Capture the cell that displays the provided text and extract its [x, y] central coordinate. 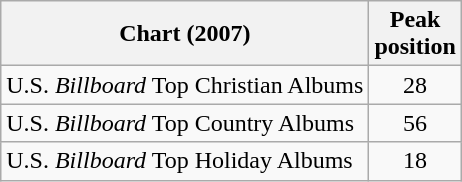
Peakposition [415, 34]
56 [415, 123]
28 [415, 85]
18 [415, 161]
U.S. Billboard Top Christian Albums [185, 85]
U.S. Billboard Top Holiday Albums [185, 161]
U.S. Billboard Top Country Albums [185, 123]
Chart (2007) [185, 34]
